Identify which cell holds the provided text, then report its (x, y) central coordinate. 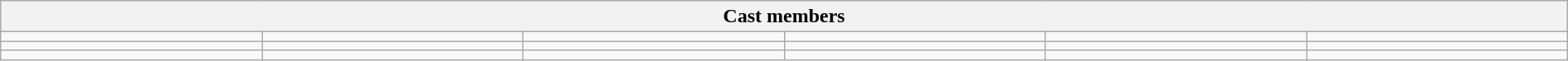
Cast members (784, 16)
